Return [x, y] of the center of cell containing provided text 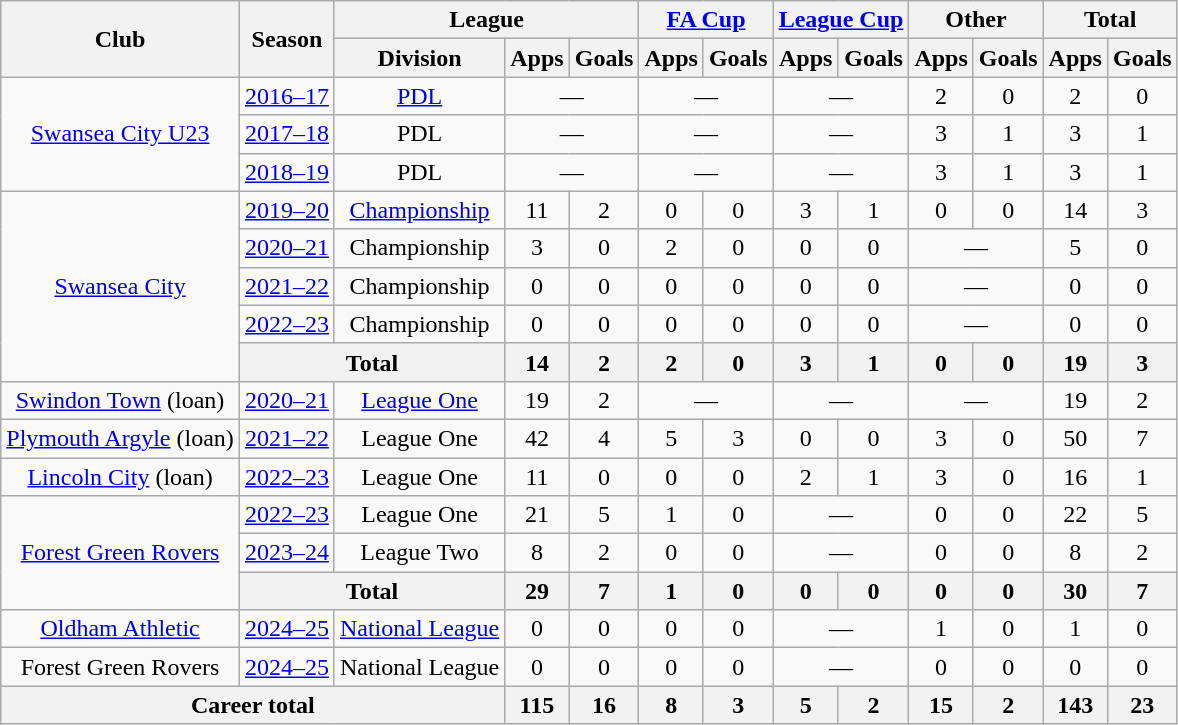
League [486, 20]
143 [1075, 705]
League Cup [841, 20]
Other [976, 20]
115 [537, 705]
Club [120, 39]
2017–18 [286, 134]
2018–19 [286, 172]
FA Cup [706, 20]
Division [419, 58]
42 [537, 438]
Career total [253, 705]
23 [1142, 705]
Season [286, 39]
Lincoln City (loan) [120, 477]
Swindon Town (loan) [120, 400]
22 [1075, 515]
2016–17 [286, 96]
Oldham Athletic [120, 629]
Plymouth Argyle (loan) [120, 438]
29 [537, 591]
50 [1075, 438]
Swansea City U23 [120, 134]
15 [941, 705]
4 [604, 438]
League Two [419, 553]
2023–24 [286, 553]
21 [537, 515]
30 [1075, 591]
2019–20 [286, 210]
Swansea City [120, 286]
